For the text-containing cell, return its midpoint in [X, Y] coordinate format. 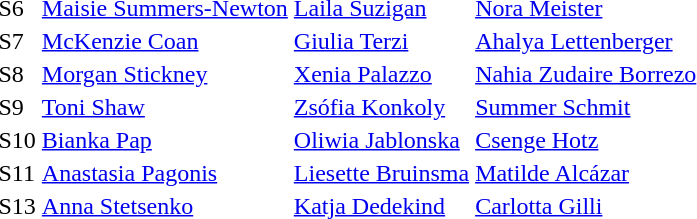
Bianka Pap [164, 140]
Xenia Palazzo [381, 74]
Anastasia Pagonis [164, 173]
Oliwia Jablonska [381, 140]
Zsófia Konkoly [381, 107]
Toni Shaw [164, 107]
Liesette Bruinsma [381, 173]
McKenzie Coan [164, 41]
Giulia Terzi [381, 41]
Morgan Stickney [164, 74]
